Capture the cell that displays the provided text and extract its (X, Y) central coordinate. 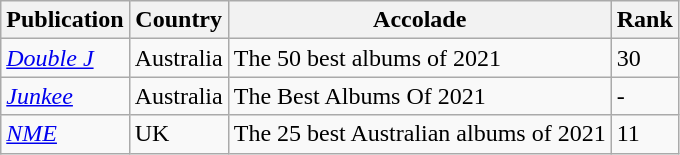
Junkee (65, 96)
Accolade (420, 20)
UK (178, 134)
The Best Albums Of 2021 (420, 96)
The 25 best Australian albums of 2021 (420, 134)
- (644, 96)
Double J (65, 58)
11 (644, 134)
Country (178, 20)
NME (65, 134)
Publication (65, 20)
30 (644, 58)
Rank (644, 20)
The 50 best albums of 2021 (420, 58)
